Find where the given text appears and provide that cell's center as (X, Y) coordinate. 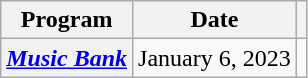
Program (67, 20)
January 6, 2023 (215, 58)
Music Bank (67, 58)
Date (215, 20)
